Return the (X, Y) coordinate for the center point of the cell that contains the specified text.  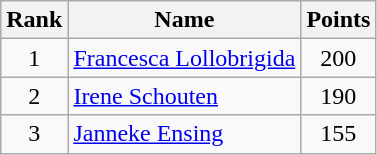
190 (338, 96)
2 (34, 96)
Francesca Lollobrigida (184, 58)
Irene Schouten (184, 96)
1 (34, 58)
Points (338, 20)
200 (338, 58)
3 (34, 134)
Rank (34, 20)
155 (338, 134)
Janneke Ensing (184, 134)
Name (184, 20)
